Scan for the cell matching the given text and deliver its [X, Y] coordinate at center. 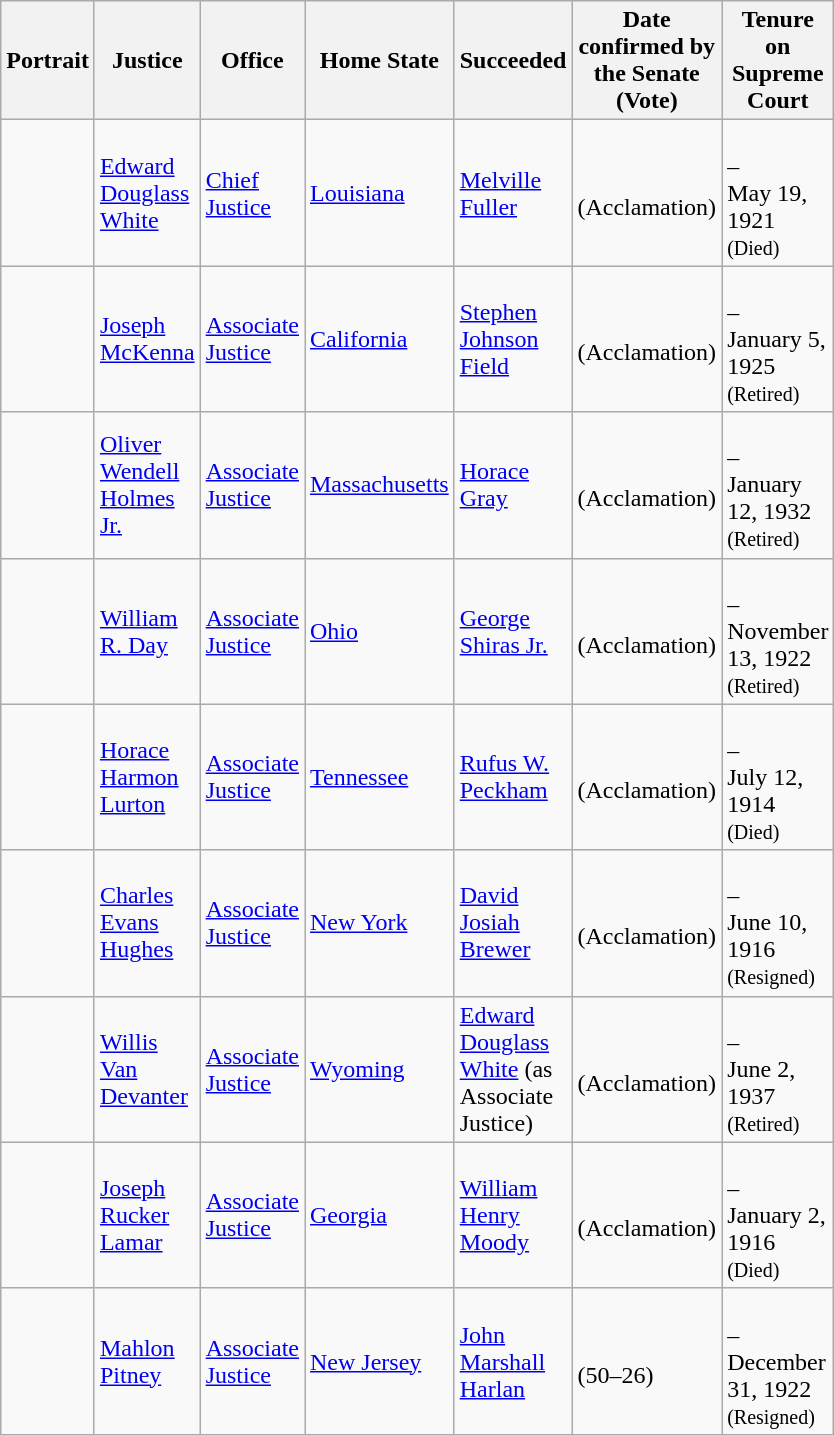
David Josiah Brewer [513, 923]
Willis Van Devanter [147, 1069]
Justice [147, 60]
–January 5, 1925(Retired) [778, 339]
Office [252, 60]
–December 31, 1922(Resigned) [778, 1361]
Date confirmed by the Senate(Vote) [647, 60]
Georgia [379, 1215]
Stephen Johnson Field [513, 339]
Louisiana [379, 193]
New Jersey [379, 1361]
John Marshall Harlan [513, 1361]
Ohio [379, 631]
–January 2, 1916(Died) [778, 1215]
William R. Day [147, 631]
–June 2, 1937(Retired) [778, 1069]
Portrait [48, 60]
Edward Douglass White [147, 193]
Tennessee [379, 777]
–July 12, 1914(Died) [778, 777]
Joseph Rucker Lamar [147, 1215]
William Henry Moody [513, 1215]
Tenure on Supreme Court [778, 60]
Massachusetts [379, 485]
Charles Evans Hughes [147, 923]
Horace Harmon Lurton [147, 777]
–May 19, 1921(Died) [778, 193]
–June 10, 1916(Resigned) [778, 923]
Oliver Wendell Holmes Jr. [147, 485]
Chief Justice [252, 193]
George Shiras Jr. [513, 631]
Horace Gray [513, 485]
New York [379, 923]
Rufus W. Peckham [513, 777]
Wyoming [379, 1069]
–January 12, 1932(Retired) [778, 485]
–November 13, 1922(Retired) [778, 631]
Joseph McKenna [147, 339]
Melville Fuller [513, 193]
Home State [379, 60]
California [379, 339]
Mahlon Pitney [147, 1361]
Edward Douglass White (as Associate Justice) [513, 1069]
(50–26) [647, 1361]
Succeeded [513, 60]
